Detect which cell encompasses the target text, then output its [x, y] center coordinate. 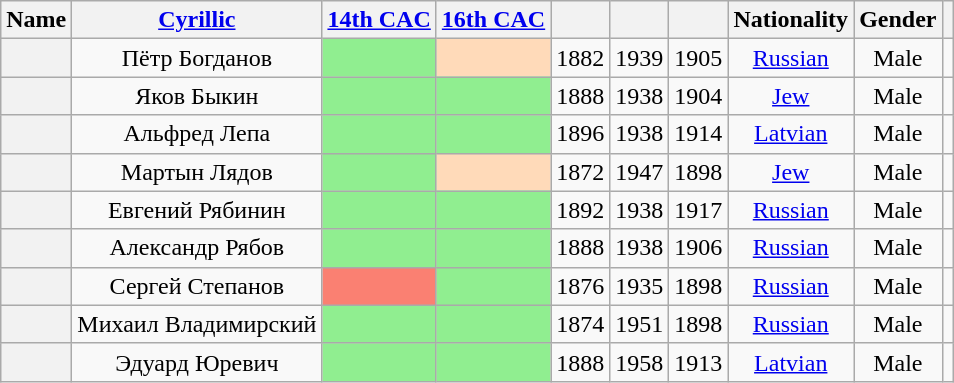
1914 [698, 134]
1935 [640, 286]
1958 [640, 362]
Пётр Богданов [197, 58]
1939 [640, 58]
1913 [698, 362]
Name [36, 20]
Альфред Лепа [197, 134]
1872 [580, 172]
16th CAC [493, 20]
Nationality [791, 20]
1917 [698, 210]
Александр Рябов [197, 248]
Сергей Степанов [197, 286]
Cyrillic [197, 20]
1882 [580, 58]
1876 [580, 286]
1906 [698, 248]
1892 [580, 210]
1874 [580, 324]
1905 [698, 58]
Мартын Лядов [197, 172]
1947 [640, 172]
Gender [898, 20]
1951 [640, 324]
Эдуард Юревич [197, 362]
1896 [580, 134]
Яков Быкин [197, 96]
Евгений Рябинин [197, 210]
14th CAC [379, 20]
1904 [698, 96]
Михаил Владимирский [197, 324]
